Return [x, y] of the center of cell containing provided text 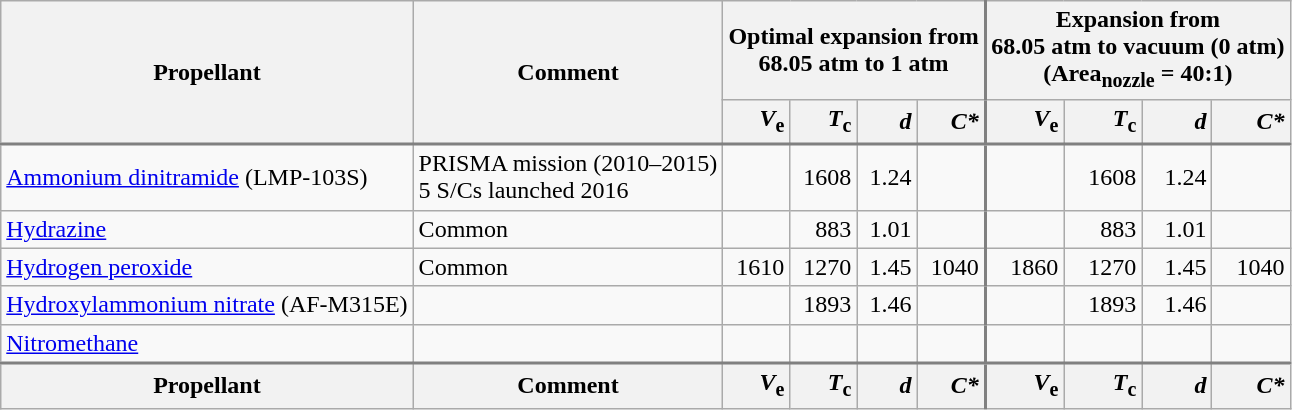
Hydrogen peroxide [207, 267]
PRISMA mission (2010–2015)5 S/Cs launched 2016 [568, 177]
Hydrazine [207, 229]
Nitromethane [207, 344]
Optimal expansion from68.05 atm to 1 atm [854, 50]
Hydroxylammonium nitrate (AF-M315E) [207, 305]
Expansion from68.05 atm to vacuum (0 atm)(Areanozzle = 40:1) [1138, 50]
Ammonium dinitramide (LMP-103S) [207, 177]
1860 [1024, 267]
1610 [756, 267]
